Extract the (x, y) coordinate from the center of the cell holding the provided text.  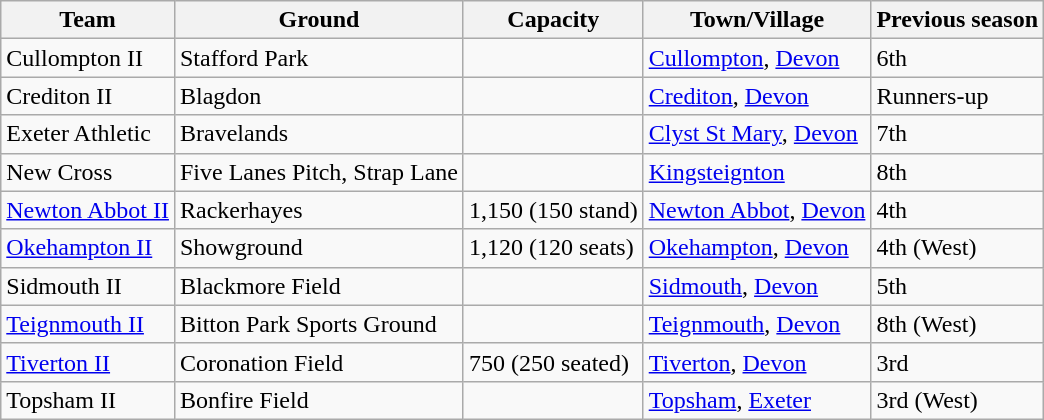
7th (958, 134)
Bravelands (318, 134)
Rackerhayes (318, 210)
8th (West) (958, 324)
New Cross (88, 172)
Tiverton, Devon (757, 362)
Exeter Athletic (88, 134)
Ground (318, 20)
Coronation Field (318, 362)
Five Lanes Pitch, Strap Lane (318, 172)
Topsham II (88, 400)
Showground (318, 248)
Clyst St Mary, Devon (757, 134)
Blackmore Field (318, 286)
Sidmouth, Devon (757, 286)
750 (250 seated) (553, 362)
5th (958, 286)
Bonfire Field (318, 400)
Crediton II (88, 96)
6th (958, 58)
Runners-up (958, 96)
Stafford Park (318, 58)
4th (West) (958, 248)
Kingsteignton (757, 172)
Cullompton II (88, 58)
Team (88, 20)
Newton Abbot, Devon (757, 210)
1,120 (120 seats) (553, 248)
Bitton Park Sports Ground (318, 324)
Blagdon (318, 96)
Previous season (958, 20)
Tiverton II (88, 362)
Sidmouth II (88, 286)
8th (958, 172)
3rd (958, 362)
Okehampton II (88, 248)
Town/Village (757, 20)
Crediton, Devon (757, 96)
Teignmouth, Devon (757, 324)
Teignmouth II (88, 324)
Cullompton, Devon (757, 58)
Okehampton, Devon (757, 248)
Capacity (553, 20)
1,150 (150 stand) (553, 210)
Newton Abbot II (88, 210)
3rd (West) (958, 400)
4th (958, 210)
Topsham, Exeter (757, 400)
